Scan for the cell matching the given text and deliver its [x, y] coordinate at center. 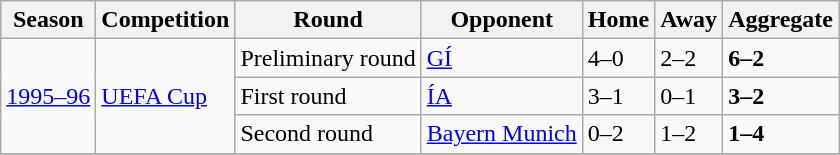
First round [328, 96]
UEFA Cup [166, 96]
1–2 [689, 134]
3–1 [618, 96]
Away [689, 20]
2–2 [689, 58]
Bayern Munich [502, 134]
Competition [166, 20]
4–0 [618, 58]
Home [618, 20]
3–2 [781, 96]
GÍ [502, 58]
1–4 [781, 134]
Second round [328, 134]
Aggregate [781, 20]
0–2 [618, 134]
Season [48, 20]
Round [328, 20]
6–2 [781, 58]
0–1 [689, 96]
ÍA [502, 96]
Opponent [502, 20]
1995–96 [48, 96]
Preliminary round [328, 58]
